Find where the given text appears and provide that cell's center as (X, Y) coordinate. 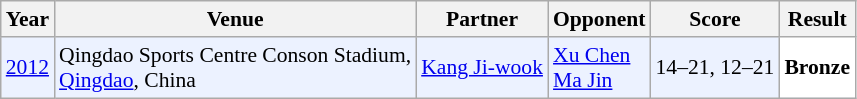
Venue (235, 19)
Partner (482, 19)
Year (28, 19)
Kang Ji-wook (482, 68)
Qingdao Sports Centre Conson Stadium,Qingdao, China (235, 68)
2012 (28, 68)
Score (716, 19)
Result (817, 19)
Opponent (600, 19)
14–21, 12–21 (716, 68)
Bronze (817, 68)
Xu Chen Ma Jin (600, 68)
